Provide the (X, Y) coordinate of the cell's center where the given text is located.  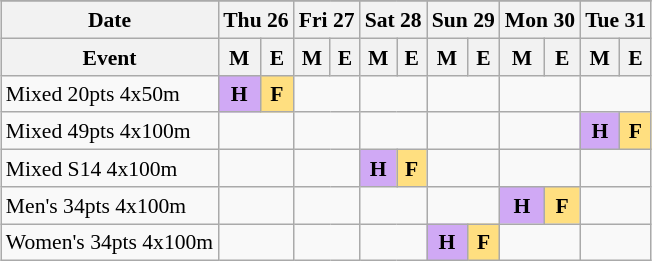
Sun 29 (464, 20)
Mixed 20pts 4x50m (110, 94)
Sat 28 (394, 20)
Women's 34pts 4x100m (110, 242)
Tue 31 (616, 20)
Mixed 49pts 4x100m (110, 130)
Thu 26 (256, 20)
Date (110, 20)
Event (110, 56)
Mon 30 (540, 20)
Fri 27 (327, 20)
Mixed S14 4x100m (110, 168)
Men's 34pts 4x100m (110, 204)
